Scan for the cell matching the given text and deliver its (x, y) coordinate at center. 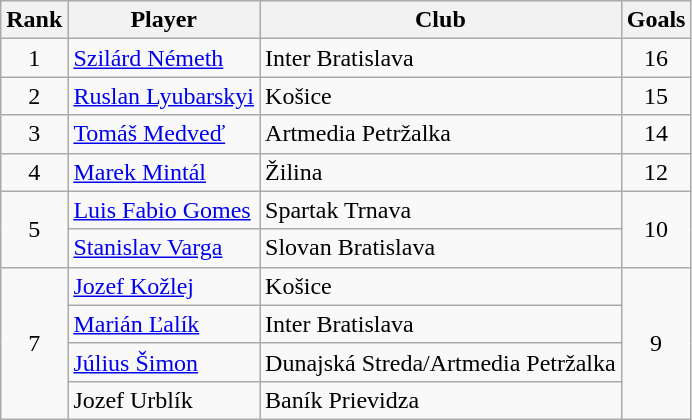
16 (656, 58)
Stanislav Varga (164, 248)
1 (34, 58)
Jozef Urblík (164, 400)
Ruslan Lyubarskyi (164, 96)
Player (164, 20)
3 (34, 134)
Artmedia Petržalka (441, 134)
Marián Ľalík (164, 324)
Dunajská Streda/Artmedia Petržalka (441, 362)
Baník Prievidza (441, 400)
7 (34, 343)
Spartak Trnava (441, 210)
Slovan Bratislava (441, 248)
Goals (656, 20)
Žilina (441, 172)
12 (656, 172)
5 (34, 229)
Jozef Kožlej (164, 286)
Luis Fabio Gomes (164, 210)
14 (656, 134)
Club (441, 20)
Rank (34, 20)
10 (656, 229)
15 (656, 96)
Marek Mintál (164, 172)
Szilárd Németh (164, 58)
4 (34, 172)
2 (34, 96)
Július Šimon (164, 362)
Tomáš Medveď (164, 134)
9 (656, 343)
